From the cell containing the given text, extract its center point as [x, y] coordinate. 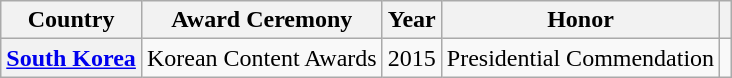
Country [72, 20]
South Korea [72, 58]
Korean Content Awards [262, 58]
2015 [412, 58]
Year [412, 20]
Award Ceremony [262, 20]
Honor [580, 20]
Presidential Commendation [580, 58]
